Capture the cell that displays the provided text and extract its [x, y] central coordinate. 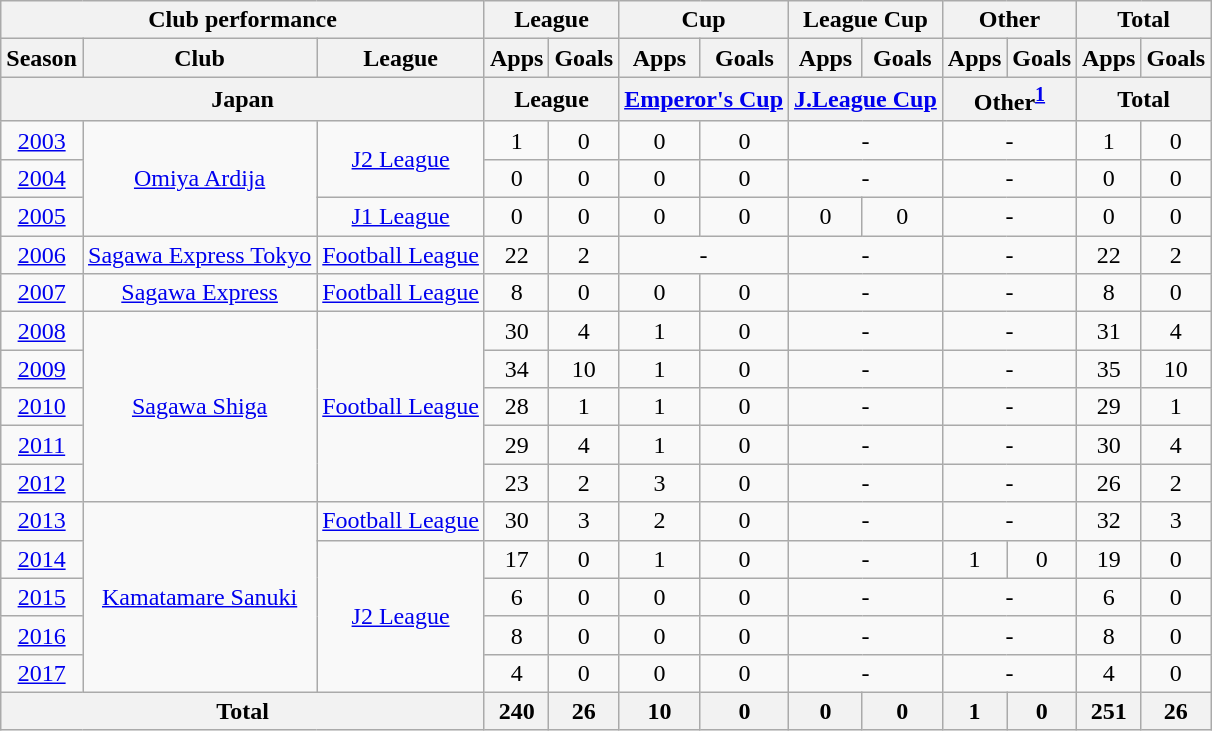
League Cup [866, 20]
2010 [42, 407]
Sagawa Express [199, 293]
Other [1009, 20]
19 [1109, 559]
17 [516, 559]
2005 [42, 217]
2017 [42, 673]
34 [516, 369]
2006 [42, 255]
2013 [42, 521]
Omiya Ardija [199, 178]
2004 [42, 178]
240 [516, 711]
2014 [42, 559]
2007 [42, 293]
J.League Cup [866, 100]
2003 [42, 140]
32 [1109, 521]
Other1 [1009, 100]
Club [199, 58]
35 [1109, 369]
2009 [42, 369]
Sagawa Express Tokyo [199, 255]
28 [516, 407]
Sagawa Shiga [199, 407]
2008 [42, 331]
Season [42, 58]
2016 [42, 635]
2012 [42, 483]
Kamatamare Sanuki [199, 597]
Emperor's Cup [704, 100]
23 [516, 483]
J1 League [401, 217]
31 [1109, 331]
2015 [42, 597]
Cup [704, 20]
Club performance [243, 20]
251 [1109, 711]
Japan [243, 100]
2011 [42, 445]
